From the cell containing the given text, extract its center point as (x, y) coordinate. 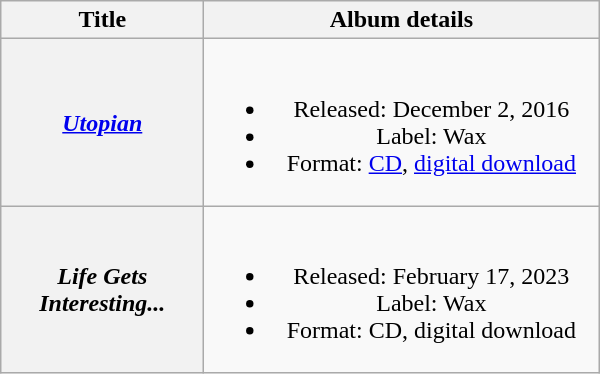
Released: December 2, 2016Label: WaxFormat: CD, digital download (402, 122)
Album details (402, 20)
Title (102, 20)
Life Gets Interesting... (102, 290)
Released: February 17, 2023Label: WaxFormat: CD, digital download (402, 290)
Utopian (102, 122)
